Search for the cell housing the specified text and yield its (X, Y) center coordinate. 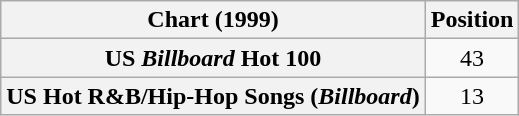
Position (472, 20)
US Billboard Hot 100 (213, 58)
43 (472, 58)
US Hot R&B/Hip-Hop Songs (Billboard) (213, 96)
13 (472, 96)
Chart (1999) (213, 20)
